From the cell containing the given text, extract its center point as (x, y) coordinate. 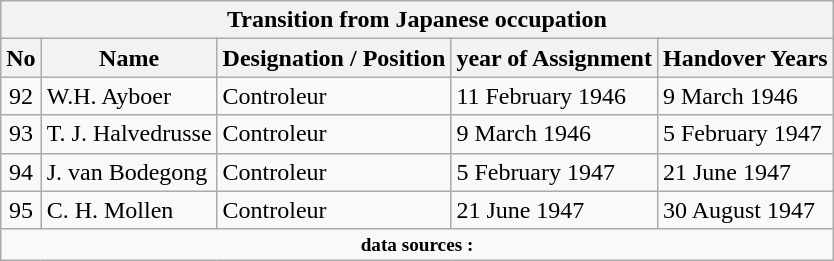
W.H. Ayboer (129, 96)
11 February 1946 (554, 96)
T. J. Halvedrusse (129, 134)
J. van Bodegong (129, 172)
No (21, 58)
year of Assignment (554, 58)
30 August 1947 (745, 210)
Name (129, 58)
Handover Years (745, 58)
94 (21, 172)
95 (21, 210)
Transition from Japanese occupation (417, 20)
Designation / Position (334, 58)
93 (21, 134)
data sources : (417, 245)
C. H. Mollen (129, 210)
92 (21, 96)
